Return the (x, y) coordinate for the center point of the cell that contains the specified text.  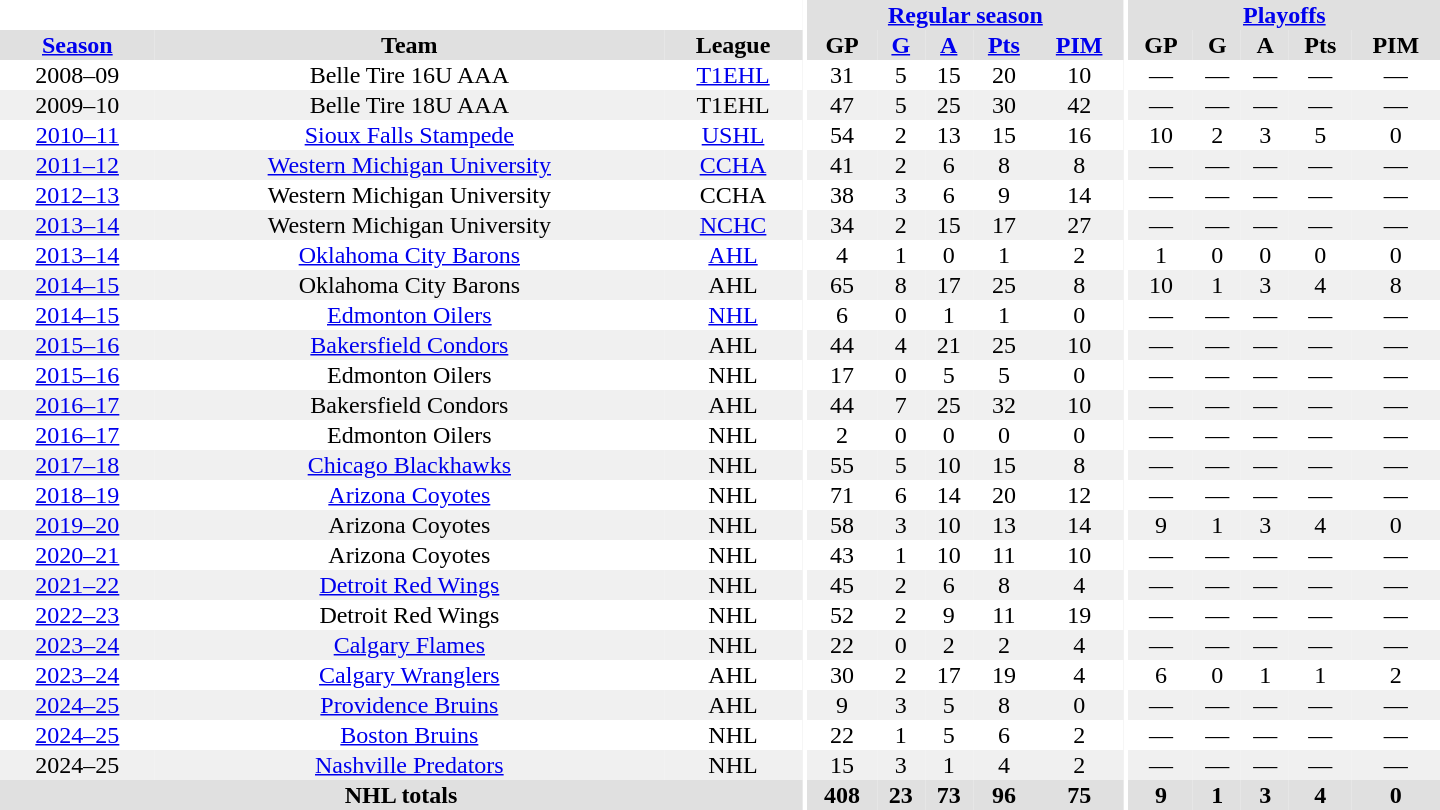
54 (842, 135)
43 (842, 555)
2011–12 (78, 165)
NHL totals (401, 795)
58 (842, 525)
47 (842, 105)
Regular season (965, 15)
34 (842, 225)
32 (1004, 405)
Belle Tire 16U AAA (410, 75)
23 (901, 795)
45 (842, 585)
Chicago Blackhawks (410, 465)
Calgary Wranglers (410, 675)
65 (842, 285)
2021–22 (78, 585)
96 (1004, 795)
31 (842, 75)
55 (842, 465)
16 (1079, 135)
2009–10 (78, 105)
2008–09 (78, 75)
12 (1079, 495)
2020–21 (78, 555)
75 (1079, 795)
2012–13 (78, 195)
2022–23 (78, 615)
Providence Bruins (410, 705)
71 (842, 495)
Calgary Flames (410, 645)
Sioux Falls Stampede (410, 135)
Nashville Predators (410, 765)
38 (842, 195)
2017–18 (78, 465)
Playoffs (1284, 15)
Boston Bruins (410, 735)
2018–19 (78, 495)
NCHC (733, 225)
73 (949, 795)
Team (410, 45)
27 (1079, 225)
408 (842, 795)
41 (842, 165)
2010–11 (78, 135)
7 (901, 405)
Season (78, 45)
21 (949, 345)
USHL (733, 135)
52 (842, 615)
2019–20 (78, 525)
League (733, 45)
Belle Tire 18U AAA (410, 105)
42 (1079, 105)
